Find where the given text appears and provide that cell's center as (X, Y) coordinate. 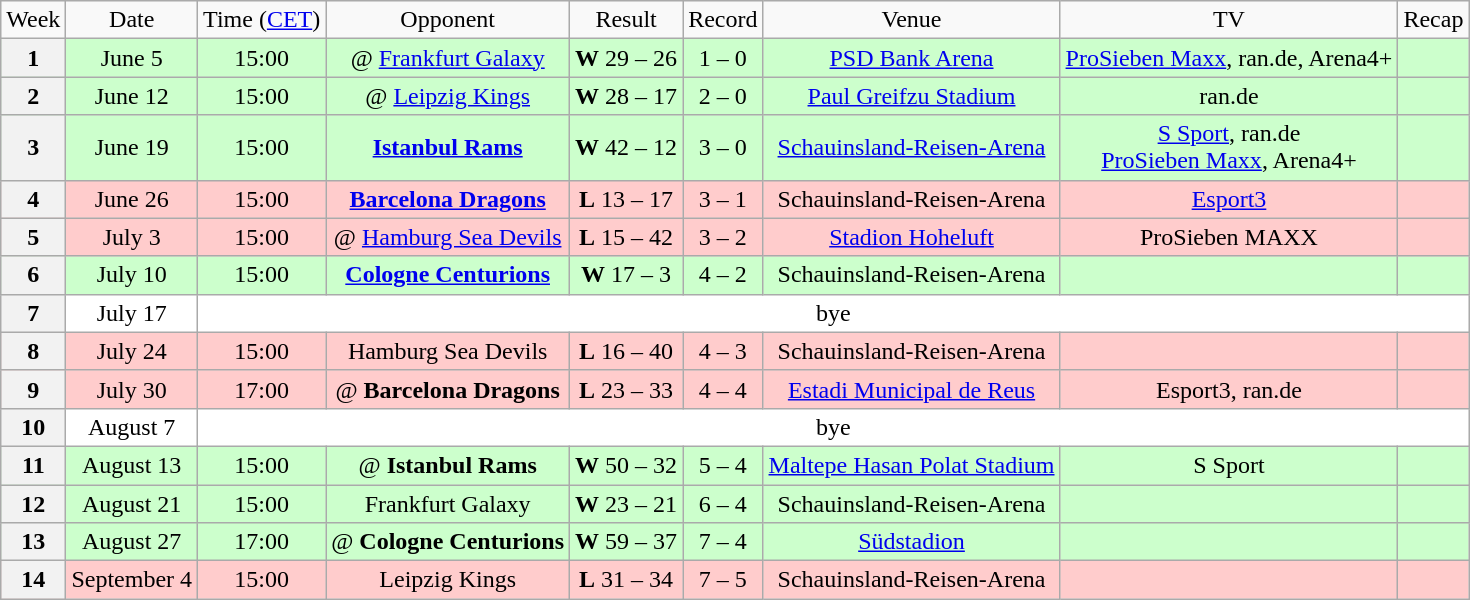
Time (CET) (262, 20)
Result (626, 20)
2 (34, 96)
July 24 (132, 351)
11 (34, 465)
S Sport (1229, 465)
@ Hamburg Sea Devils (448, 237)
13 (34, 542)
Frankfurt Galaxy (448, 503)
July 10 (132, 275)
3 – 2 (723, 237)
4 – 4 (723, 389)
5 – 4 (723, 465)
6 (34, 275)
14 (34, 580)
2 – 0 (723, 96)
W 59 – 37 (626, 542)
PSD Bank Arena (912, 58)
August 7 (132, 427)
4 – 2 (723, 275)
August 21 (132, 503)
Barcelona Dragons (448, 199)
W 42 – 12 (626, 148)
L 16 – 40 (626, 351)
Stadion Hoheluft (912, 237)
July 17 (132, 313)
August 27 (132, 542)
June 5 (132, 58)
Istanbul Rams (448, 148)
7 – 4 (723, 542)
1 (34, 58)
Opponent (448, 20)
3 (34, 148)
Esport3 (1229, 199)
June 26 (132, 199)
W 29 – 26 (626, 58)
July 3 (132, 237)
Estadi Municipal de Reus (912, 389)
Recap (1434, 20)
Cologne Centurions (448, 275)
July 30 (132, 389)
W 50 – 32 (626, 465)
Week (34, 20)
7 (34, 313)
Venue (912, 20)
L 31 – 34 (626, 580)
Date (132, 20)
6 – 4 (723, 503)
10 (34, 427)
June 12 (132, 96)
Hamburg Sea Devils (448, 351)
3 – 0 (723, 148)
September 4 (132, 580)
4 – 3 (723, 351)
12 (34, 503)
Record (723, 20)
ran.de (1229, 96)
Paul Greifzu Stadium (912, 96)
L 23 – 33 (626, 389)
S Sport, ran.deProSieben Maxx, Arena4+ (1229, 148)
1 – 0 (723, 58)
Leipzig Kings (448, 580)
7 – 5 (723, 580)
August 13 (132, 465)
Maltepe Hasan Polat Stadium (912, 465)
@ Istanbul Rams (448, 465)
Südstadion (912, 542)
8 (34, 351)
W 17 – 3 (626, 275)
L 13 – 17 (626, 199)
9 (34, 389)
Esport3, ran.de (1229, 389)
TV (1229, 20)
@ Frankfurt Galaxy (448, 58)
@ Cologne Centurions (448, 542)
June 19 (132, 148)
W 28 – 17 (626, 96)
@ Leipzig Kings (448, 96)
3 – 1 (723, 199)
ProSieben MAXX (1229, 237)
L 15 – 42 (626, 237)
4 (34, 199)
@ Barcelona Dragons (448, 389)
W 23 – 21 (626, 503)
5 (34, 237)
ProSieben Maxx, ran.de, Arena4+ (1229, 58)
